Extract the (x, y) coordinate from the center of the cell holding the provided text.  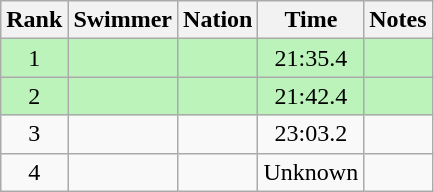
23:03.2 (311, 134)
21:35.4 (311, 58)
3 (34, 134)
21:42.4 (311, 96)
Notes (398, 20)
Swimmer (123, 20)
Unknown (311, 172)
1 (34, 58)
Nation (218, 20)
Time (311, 20)
4 (34, 172)
Rank (34, 20)
2 (34, 96)
